Detect which cell encompasses the target text, then output its (X, Y) center coordinate. 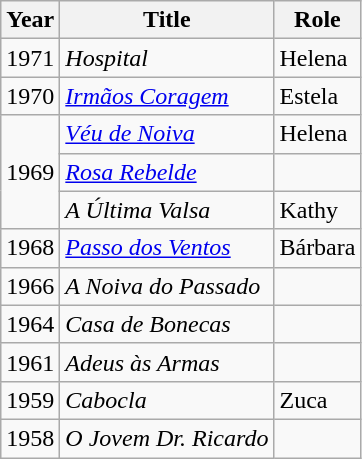
Title (167, 20)
Hospital (167, 58)
Bárbara (318, 248)
1968 (30, 248)
1964 (30, 324)
A Última Valsa (167, 210)
1966 (30, 286)
Passo dos Ventos (167, 248)
1959 (30, 400)
Rosa Rebelde (167, 172)
Role (318, 20)
1971 (30, 58)
Kathy (318, 210)
Irmãos Coragem (167, 96)
Adeus às Armas (167, 362)
O Jovem Dr. Ricardo (167, 438)
1958 (30, 438)
A Noiva do Passado (167, 286)
Véu de Noiva (167, 134)
1961 (30, 362)
Year (30, 20)
Cabocla (167, 400)
Casa de Bonecas (167, 324)
Zuca (318, 400)
1969 (30, 172)
1970 (30, 96)
Estela (318, 96)
